Output the (x, y) coordinate of the center of the cell containing the given text.  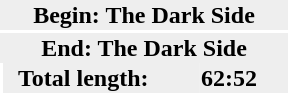
Begin: The Dark Side (144, 15)
Total length: (101, 78)
End: The Dark Side (144, 48)
62:52 (244, 78)
